Provide the [X, Y] coordinate of the cell's center where the given text is located.  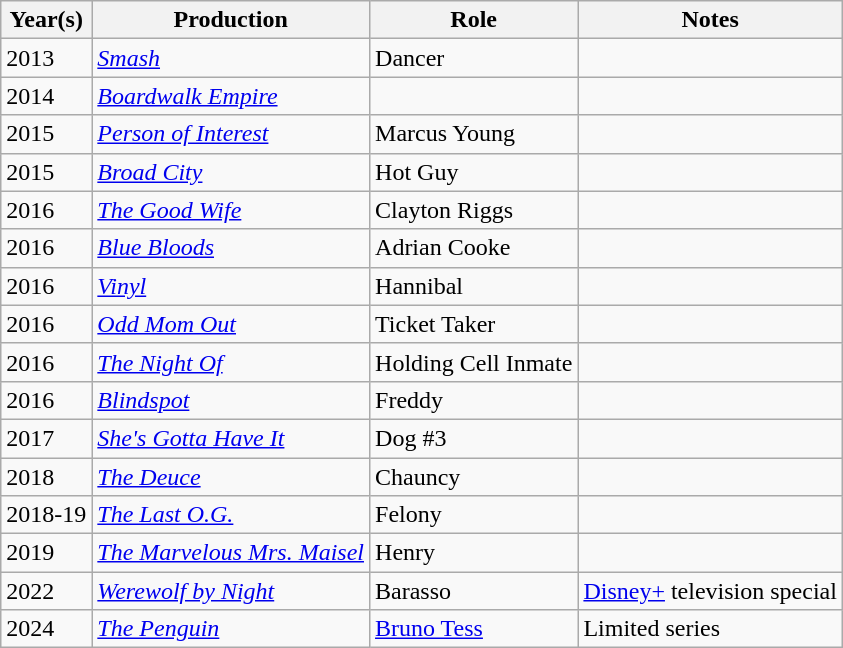
Dancer [474, 58]
Freddy [474, 400]
The Marvelous Mrs. Maisel [231, 553]
2024 [46, 629]
Role [474, 20]
Ticket Taker [474, 324]
2013 [46, 58]
Barasso [474, 591]
She's Gotta Have It [231, 438]
Hot Guy [474, 172]
Werewolf by Night [231, 591]
Adrian Cooke [474, 248]
Blue Bloods [231, 248]
Vinyl [231, 286]
2018 [46, 477]
Person of Interest [231, 134]
Limited series [710, 629]
The Deuce [231, 477]
Production [231, 20]
Marcus Young [474, 134]
Chauncy [474, 477]
Odd Mom Out [231, 324]
The Good Wife [231, 210]
Holding Cell Inmate [474, 362]
The Night Of [231, 362]
Bruno Tess [474, 629]
Felony [474, 515]
2017 [46, 438]
2019 [46, 553]
Dog #3 [474, 438]
Year(s) [46, 20]
Clayton Riggs [474, 210]
2014 [46, 96]
Smash [231, 58]
Hannibal [474, 286]
Henry [474, 553]
The Last O.G. [231, 515]
Notes [710, 20]
The Penguin [231, 629]
Blindspot [231, 400]
Disney+ television special [710, 591]
Boardwalk Empire [231, 96]
2022 [46, 591]
Broad City [231, 172]
2018-19 [46, 515]
